Detect which cell encompasses the target text, then output its [x, y] center coordinate. 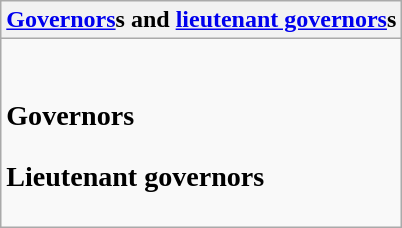
Governorss and lieutenant governorss [202, 20]
GovernorsLieutenant governors [202, 133]
